Identify which cell holds the provided text, then report its [x, y] central coordinate. 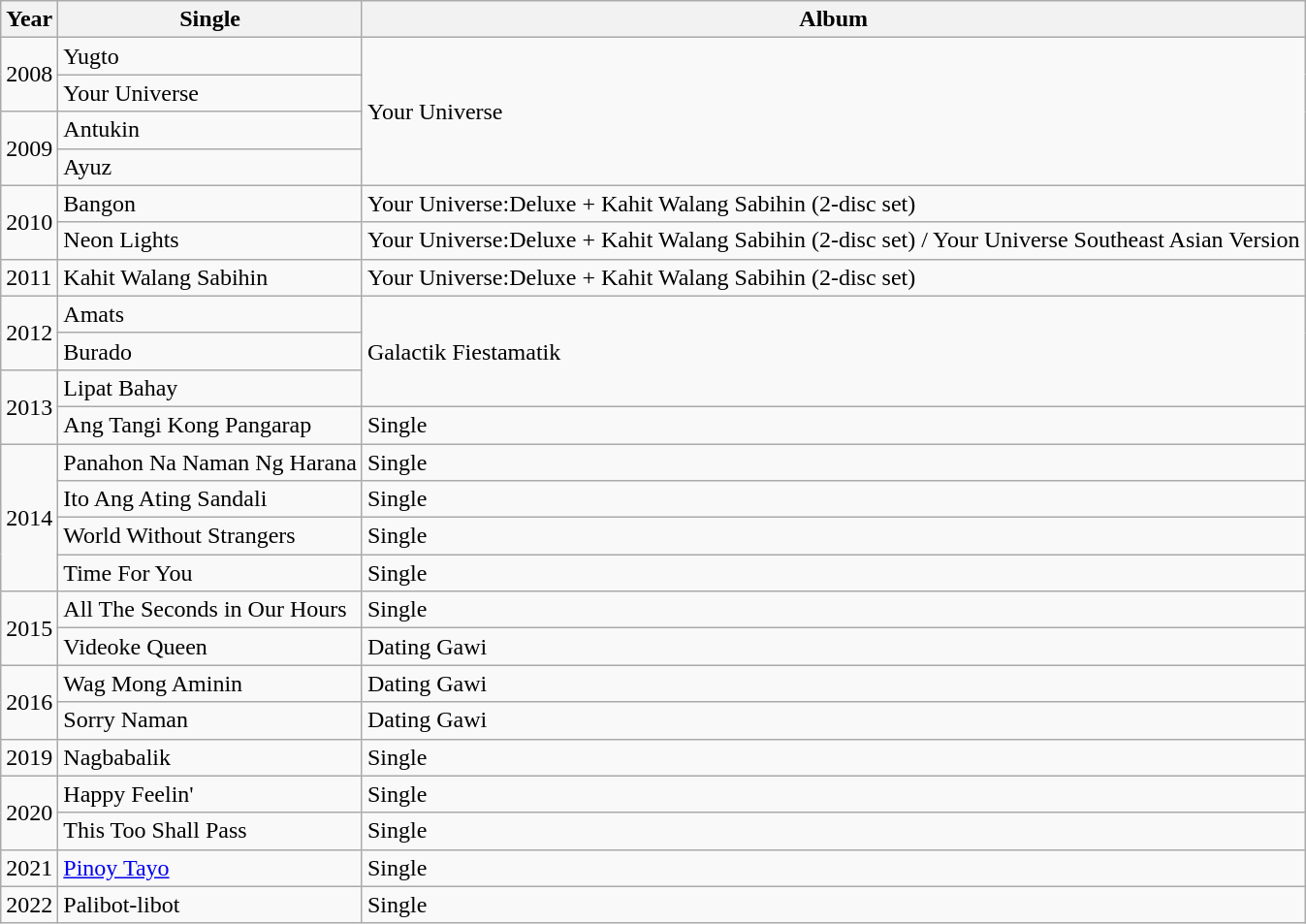
Happy Feelin' [210, 794]
Ito Ang Ating Sandali [210, 499]
Galactik Fiestamatik [834, 351]
Nagbabalik [210, 757]
2013 [29, 406]
2015 [29, 628]
Album [834, 19]
2010 [29, 222]
Wag Mong Aminin [210, 684]
Year [29, 19]
2008 [29, 75]
2016 [29, 702]
2009 [29, 148]
Lipat Bahay [210, 388]
World Without Strangers [210, 536]
This Too Shall Pass [210, 831]
Palibot-libot [210, 905]
Ang Tangi Kong Pangarap [210, 425]
2022 [29, 905]
Time For You [210, 573]
Panahon Na Naman Ng Harana [210, 462]
2020 [29, 812]
2014 [29, 518]
Amats [210, 314]
2019 [29, 757]
2011 [29, 277]
Antukin [210, 130]
All The Seconds in Our Hours [210, 610]
Pinoy Tayo [210, 868]
Your Universe:Deluxe + Kahit Walang Sabihin (2-disc set) / Your Universe Southeast Asian Version [834, 240]
2021 [29, 868]
Yugto [210, 56]
Sorry Naman [210, 720]
2012 [29, 333]
Burado [210, 351]
Ayuz [210, 167]
Videoke Queen [210, 647]
Neon Lights [210, 240]
Kahit Walang Sabihin [210, 277]
Bangon [210, 204]
